Pinpoint the cell where the given text exists, returning its [x, y] midpoint coordinate. 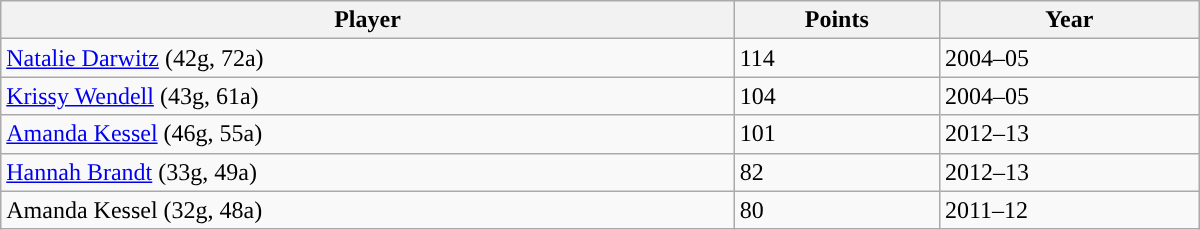
80 [836, 210]
Year [1069, 20]
Player [368, 20]
Hannah Brandt (33g, 49a) [368, 172]
Natalie Darwitz (42g, 72a) [368, 58]
82 [836, 172]
2011–12 [1069, 210]
114 [836, 58]
104 [836, 96]
101 [836, 134]
Points [836, 20]
Amanda Kessel (32g, 48a) [368, 210]
Amanda Kessel (46g, 55a) [368, 134]
Krissy Wendell (43g, 61a) [368, 96]
